Find where the given text appears and provide that cell's center as [X, Y] coordinate. 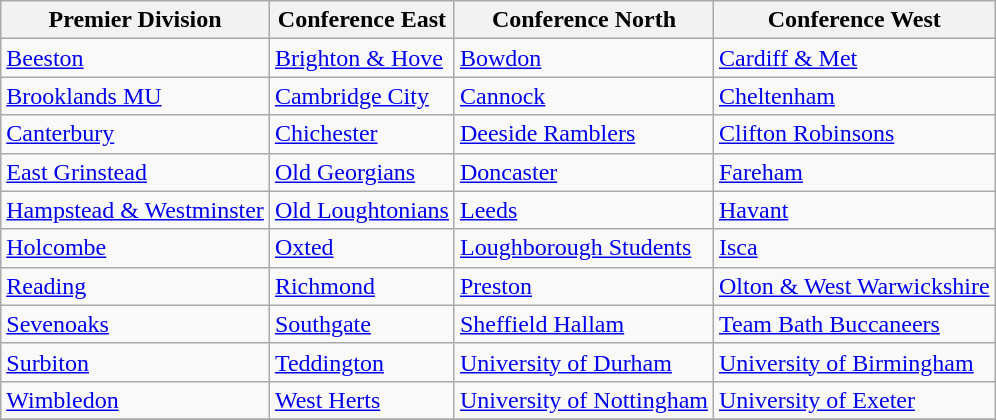
Bowdon [584, 58]
Canterbury [136, 134]
Old Georgians [362, 172]
Surbiton [136, 362]
Old Loughtonians [362, 210]
Holcombe [136, 248]
Premier Division [136, 20]
Cannock [584, 96]
Fareham [854, 172]
University of Durham [584, 362]
Team Bath Buccaneers [854, 324]
Loughborough Students [584, 248]
Preston [584, 286]
Deeside Ramblers [584, 134]
Cardiff & Met [854, 58]
Leeds [584, 210]
Conference North [584, 20]
Havant [854, 210]
Oxted [362, 248]
West Herts [362, 400]
Sevenoaks [136, 324]
East Grinstead [136, 172]
University of Nottingham [584, 400]
Isca [854, 248]
Brighton & Hove [362, 58]
University of Birmingham [854, 362]
Richmond [362, 286]
University of Exeter [854, 400]
Reading [136, 286]
Cheltenham [854, 96]
Beeston [136, 58]
Clifton Robinsons [854, 134]
Teddington [362, 362]
Sheffield Hallam [584, 324]
Southgate [362, 324]
Cambridge City [362, 96]
Brooklands MU [136, 96]
Chichester [362, 134]
Conference East [362, 20]
Hampstead & Westminster [136, 210]
Wimbledon [136, 400]
Olton & West Warwickshire [854, 286]
Doncaster [584, 172]
Conference West [854, 20]
